From the cell containing the given text, extract its center point as [X, Y] coordinate. 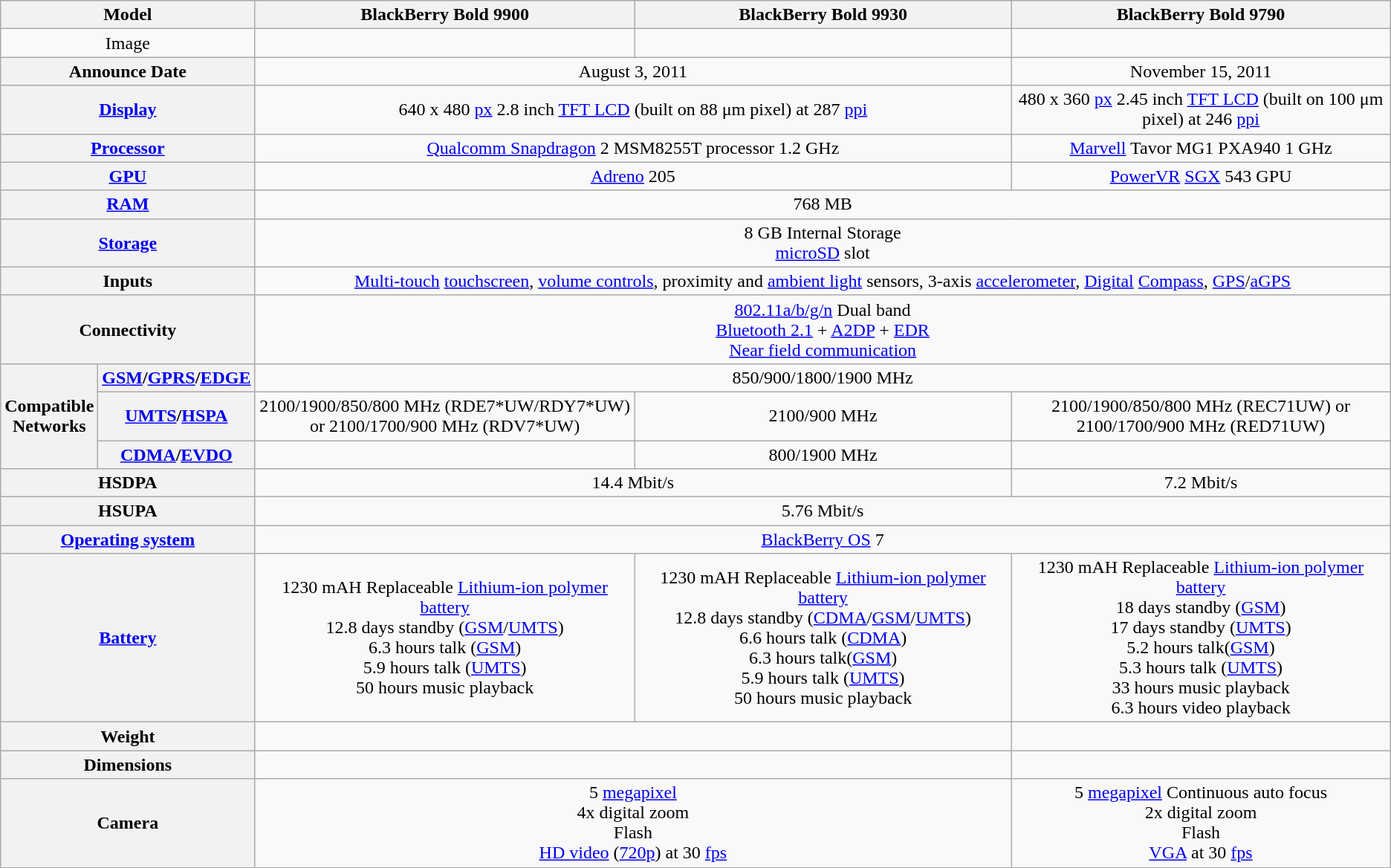
640 x 480 px 2.8 inch TFT LCD (built on 88 μm pixel) at 287 ppi [633, 110]
November 15, 2011 [1201, 71]
Weight [128, 736]
1230 mAH Replaceable Lithium-ion polymer battery12.8 days standby (GSM/UMTS)6.3 hours talk (GSM)5.9 hours talk (UMTS)50 hours music playback [444, 638]
Processor [128, 148]
Display [128, 110]
Announce Date [128, 71]
Compatible Networks [49, 416]
BlackBerry Bold 9930 [823, 15]
Dimensions [128, 765]
Qualcomm Snapdragon 2 MSM8255T processor 1.2 GHz [633, 148]
2100/900 MHz [823, 416]
768 MB [823, 204]
2100/1900/850/800 MHz (REC71UW) or 2100/1700/900 MHz (RED71UW) [1201, 416]
5.76 Mbit/s [823, 511]
800/1900 MHz [823, 454]
PowerVR SGX 543 GPU [1201, 176]
Operating system [128, 540]
480 x 360 px 2.45 inch TFT LCD (built on 100 μm pixel) at 246 ppi [1201, 110]
802.11a/b/g/n Dual bandBluetooth 2.1 + A2DP + EDRNear field communication [823, 329]
Connectivity [128, 329]
14.4 Mbit/s [633, 483]
BlackBerry Bold 9900 [444, 15]
Model [128, 15]
GPU [128, 176]
8 GB Internal StoragemicroSD slot [823, 242]
Storage [128, 242]
August 3, 2011 [633, 71]
HSUPA [128, 511]
HSDPA [128, 483]
RAM [128, 204]
850/900/1800/1900 MHz [823, 378]
7.2 Mbit/s [1201, 483]
Marvell Tavor MG1 PXA940 1 GHz [1201, 148]
Inputs [128, 281]
5 megapixel4x digital zoomFlashHD video (720p) at 30 fps [633, 823]
Multi-touch touchscreen, volume controls, proximity and ambient light sensors, 3-axis accelerometer, Digital Compass, GPS/aGPS [823, 281]
Image [128, 43]
GSM/GPRS/EDGE [177, 378]
UMTS/HSPA [177, 416]
5 megapixel Continuous auto focus2x digital zoomFlashVGA at 30 fps [1201, 823]
BlackBerry OS 7 [823, 540]
Battery [128, 638]
CDMA/EVDO [177, 454]
Adreno 205 [633, 176]
Camera [128, 823]
BlackBerry Bold 9790 [1201, 15]
2100/1900/850/800 MHz (RDE7*UW/RDY7*UW) or 2100/1700/900 MHz (RDV7*UW) [444, 416]
